Determine the [X, Y] coordinate at the center of the cell enclosing the given text.  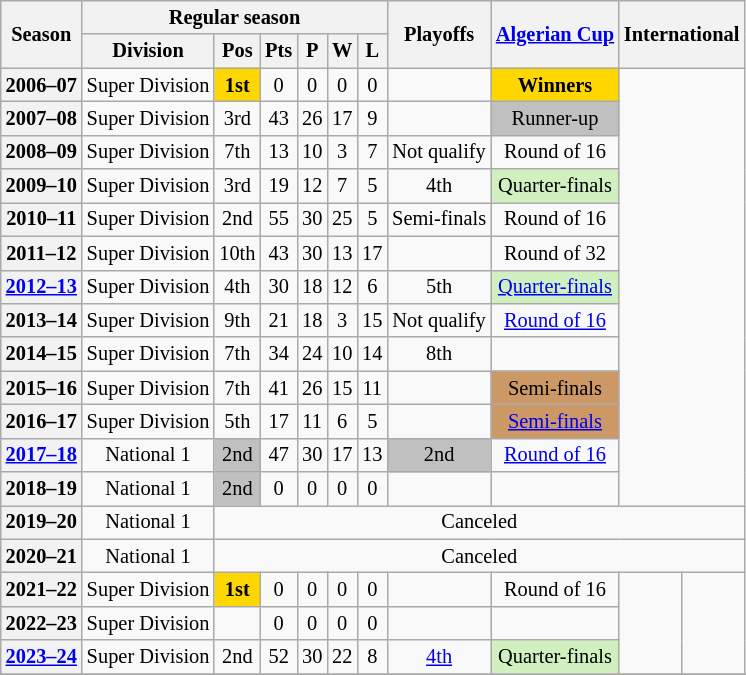
2007–08 [42, 118]
8th [439, 354]
2019–20 [42, 522]
L [372, 51]
Season [42, 34]
Algerian Cup [555, 34]
Winners [555, 85]
47 [278, 455]
21 [278, 320]
Round of 32 [555, 253]
2009–10 [42, 186]
25 [342, 219]
Division [148, 51]
P [312, 51]
24 [312, 354]
41 [278, 388]
Regular season [234, 17]
2021–22 [42, 589]
9 [372, 118]
W [342, 51]
2015–16 [42, 388]
2016–17 [42, 421]
8 [372, 657]
2011–12 [42, 253]
Runner-up [555, 118]
2008–09 [42, 152]
9th [237, 320]
52 [278, 657]
International [682, 34]
34 [278, 354]
55 [278, 219]
2020–21 [42, 556]
2006–07 [42, 85]
Pos [237, 51]
2023–24 [42, 657]
14 [372, 354]
2013–14 [42, 320]
2010–11 [42, 219]
2018–19 [42, 489]
2012–13 [42, 287]
22 [342, 657]
2017–18 [42, 455]
Pts [278, 51]
2022–23 [42, 623]
2014–15 [42, 354]
Playoffs [439, 34]
19 [278, 186]
10th [237, 253]
